Search for the cell housing the specified text and yield its [x, y] center coordinate. 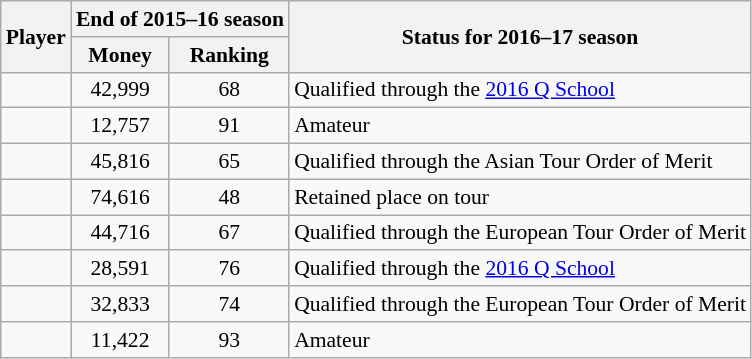
32,833 [120, 304]
74,616 [120, 197]
Ranking [229, 55]
Qualified through the Asian Tour Order of Merit [520, 162]
45,816 [120, 162]
44,716 [120, 233]
65 [229, 162]
Status for 2016–17 season [520, 36]
End of 2015–16 season [180, 19]
93 [229, 340]
74 [229, 304]
67 [229, 233]
11,422 [120, 340]
Retained place on tour [520, 197]
48 [229, 197]
91 [229, 126]
76 [229, 269]
Player [36, 36]
68 [229, 90]
28,591 [120, 269]
42,999 [120, 90]
12,757 [120, 126]
Money [120, 55]
